Capture the cell that displays the provided text and extract its [x, y] central coordinate. 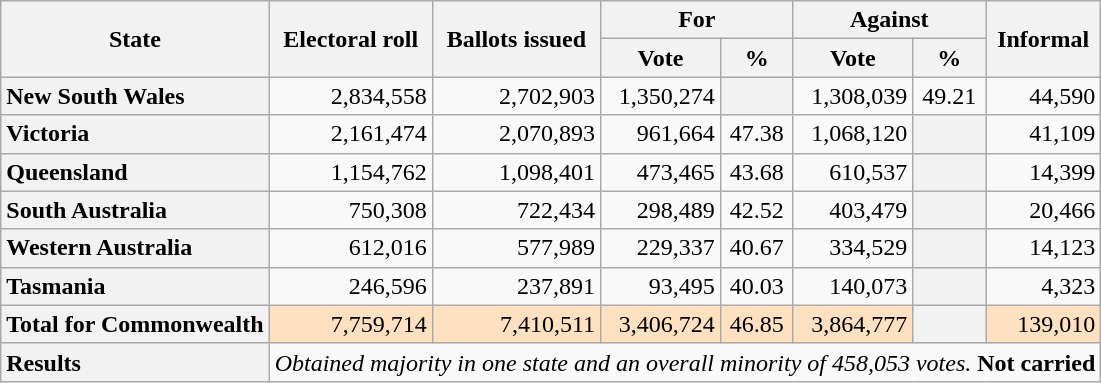
2,834,558 [350, 96]
140,073 [853, 286]
Tasmania [135, 286]
139,010 [1044, 324]
577,989 [516, 248]
237,891 [516, 286]
Total for Commonwealth [135, 324]
State [135, 39]
Against [889, 20]
44,590 [1044, 96]
298,489 [661, 210]
Queensland [135, 172]
43.68 [756, 172]
612,016 [350, 248]
41,109 [1044, 134]
1,350,274 [661, 96]
Informal [1044, 39]
Ballots issued [516, 39]
1,154,762 [350, 172]
3,864,777 [853, 324]
1,068,120 [853, 134]
For [697, 20]
4,323 [1044, 286]
403,479 [853, 210]
46.85 [756, 324]
473,465 [661, 172]
246,596 [350, 286]
2,161,474 [350, 134]
20,466 [1044, 210]
610,537 [853, 172]
961,664 [661, 134]
7,759,714 [350, 324]
Victoria [135, 134]
New South Wales [135, 96]
7,410,511 [516, 324]
229,337 [661, 248]
Western Australia [135, 248]
93,495 [661, 286]
49.21 [950, 96]
South Australia [135, 210]
40.03 [756, 286]
Results [135, 362]
14,399 [1044, 172]
42.52 [756, 210]
3,406,724 [661, 324]
40.67 [756, 248]
Electoral roll [350, 39]
14,123 [1044, 248]
Obtained majority in one state and an overall minority of 458,053 votes. Not carried [685, 362]
750,308 [350, 210]
334,529 [853, 248]
47.38 [756, 134]
1,308,039 [853, 96]
722,434 [516, 210]
1,098,401 [516, 172]
2,070,893 [516, 134]
2,702,903 [516, 96]
